Pinpoint the cell where the given text exists, returning its [X, Y] midpoint coordinate. 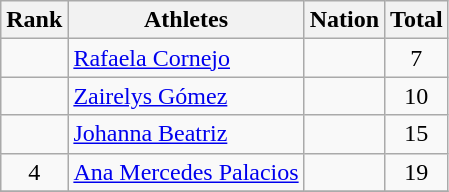
Johanna Beatriz [186, 134]
7 [417, 58]
Zairelys Gómez [186, 96]
Rafaela Cornejo [186, 58]
Athletes [186, 20]
Total [417, 20]
Ana Mercedes Palacios [186, 172]
19 [417, 172]
Nation [344, 20]
4 [34, 172]
Rank [34, 20]
15 [417, 134]
10 [417, 96]
